Return the [X, Y] coordinate for the center point of the cell that contains the specified text.  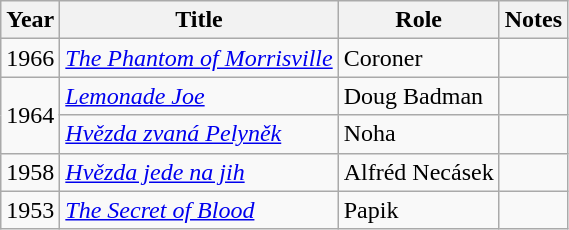
Coroner [418, 58]
Papik [418, 210]
Role [418, 20]
1964 [30, 115]
Doug Badman [418, 96]
Noha [418, 134]
The Secret of Blood [199, 210]
Notes [533, 20]
Title [199, 20]
Lemonade Joe [199, 96]
1958 [30, 172]
Hvězda zvaná Pelyněk [199, 134]
Alfréd Necásek [418, 172]
1966 [30, 58]
The Phantom of Morrisville [199, 58]
1953 [30, 210]
Hvězda jede na jih [199, 172]
Year [30, 20]
